Search for the cell housing the specified text and yield its (X, Y) center coordinate. 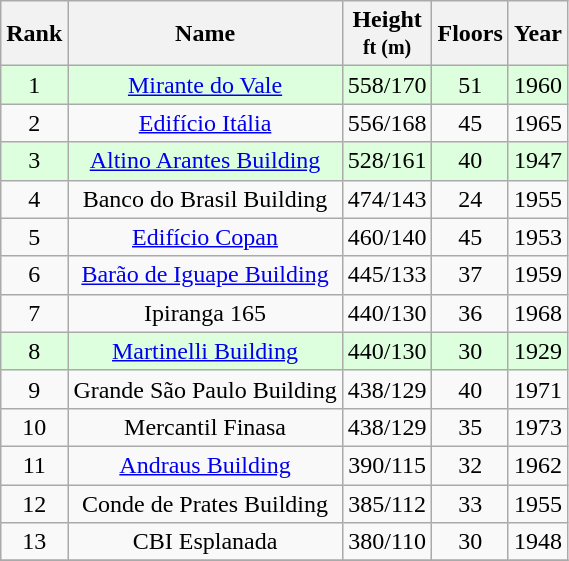
390/115 (387, 465)
Edifício Copan (205, 237)
Banco do Brasil Building (205, 199)
35 (470, 427)
1971 (538, 389)
Andraus Building (205, 465)
Barão de Iguape Building (205, 275)
1965 (538, 123)
1973 (538, 427)
Year (538, 34)
5 (34, 237)
Edifício Itália (205, 123)
Mirante do Vale (205, 85)
51 (470, 85)
1948 (538, 542)
7 (34, 313)
Rank (34, 34)
Mercantil Finasa (205, 427)
1947 (538, 161)
556/168 (387, 123)
33 (470, 503)
11 (34, 465)
Name (205, 34)
460/140 (387, 237)
12 (34, 503)
528/161 (387, 161)
8 (34, 351)
558/170 (387, 85)
Conde de Prates Building (205, 503)
445/133 (387, 275)
9 (34, 389)
Heightft (m) (387, 34)
37 (470, 275)
32 (470, 465)
Floors (470, 34)
36 (470, 313)
385/112 (387, 503)
1968 (538, 313)
1 (34, 85)
4 (34, 199)
Altino Arantes Building (205, 161)
1959 (538, 275)
474/143 (387, 199)
10 (34, 427)
3 (34, 161)
13 (34, 542)
6 (34, 275)
1960 (538, 85)
1953 (538, 237)
CBI Esplanada (205, 542)
Grande São Paulo Building (205, 389)
Martinelli Building (205, 351)
1962 (538, 465)
380/110 (387, 542)
1929 (538, 351)
24 (470, 199)
2 (34, 123)
Ipiranga 165 (205, 313)
